Determine the (X, Y) coordinate at the center of the cell enclosing the given text.  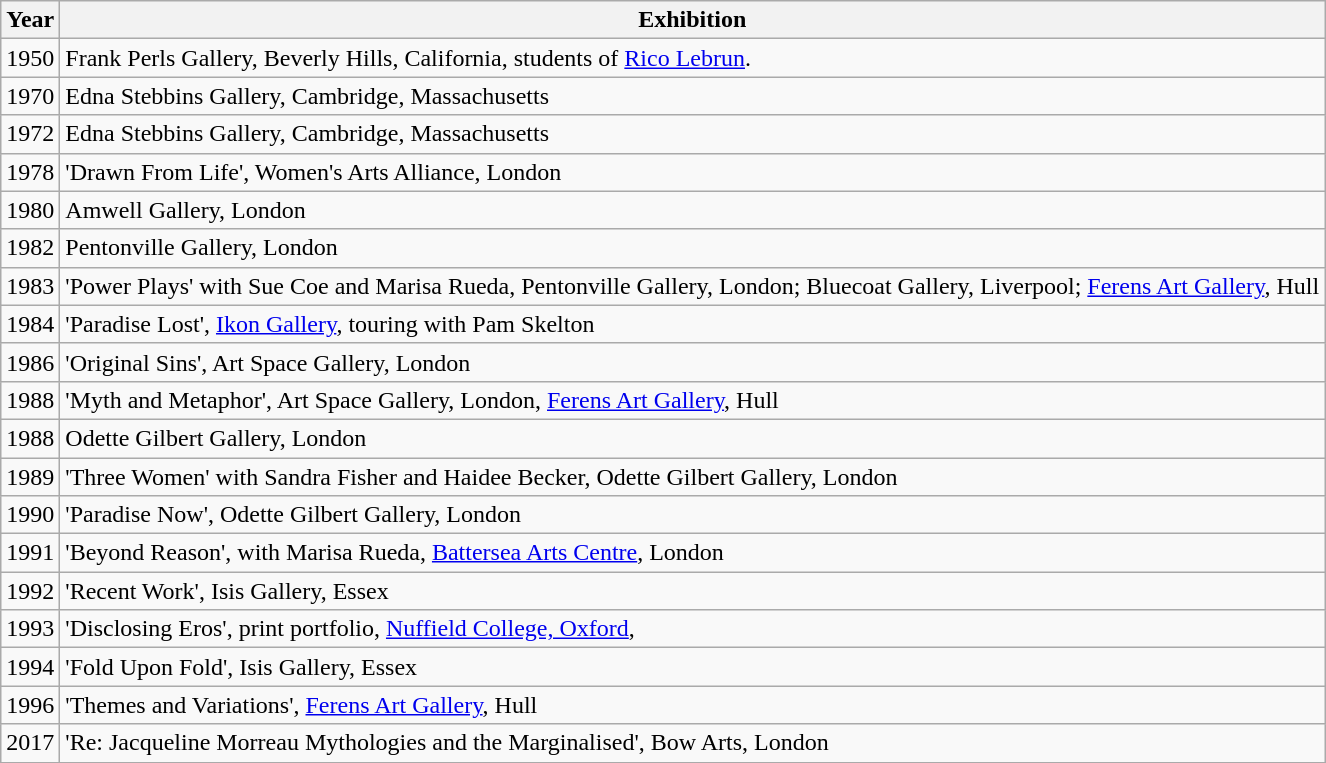
1989 (30, 477)
1992 (30, 591)
Exhibition (692, 20)
'Paradise Lost', Ikon Gallery, touring with Pam Skelton (692, 324)
'Themes and Variations', Ferens Art Gallery, Hull (692, 705)
'Drawn From Life', Women's Arts Alliance, London (692, 172)
2017 (30, 743)
'Re: Jacqueline Morreau Mythologies and the Marginalised', Bow Arts, London (692, 743)
Frank Perls Gallery, Beverly Hills, California, students of Rico Lebrun. (692, 58)
1950 (30, 58)
1993 (30, 629)
1970 (30, 96)
1996 (30, 705)
1986 (30, 362)
'Fold Upon Fold', Isis Gallery, Essex (692, 667)
'Original Sins', Art Space Gallery, London (692, 362)
1991 (30, 553)
1983 (30, 286)
'Beyond Reason', with Marisa Rueda, Battersea Arts Centre, London (692, 553)
'Disclosing Eros', print portfolio, Nuffield College, Oxford, (692, 629)
Amwell Gallery, London (692, 210)
1982 (30, 248)
'Paradise Now', Odette Gilbert Gallery, London (692, 515)
1972 (30, 134)
1980 (30, 210)
'Myth and Metaphor', Art Space Gallery, London, Ferens Art Gallery, Hull (692, 400)
Year (30, 20)
1978 (30, 172)
'Three Women' with Sandra Fisher and Haidee Becker, Odette Gilbert Gallery, London (692, 477)
1984 (30, 324)
'Power Plays' with Sue Coe and Marisa Rueda, Pentonville Gallery, London; Bluecoat Gallery, Liverpool; Ferens Art Gallery, Hull (692, 286)
Odette Gilbert Gallery, London (692, 438)
1990 (30, 515)
'Recent Work', Isis Gallery, Essex (692, 591)
1994 (30, 667)
Pentonville Gallery, London (692, 248)
